Search for the cell housing the specified text and yield its [X, Y] center coordinate. 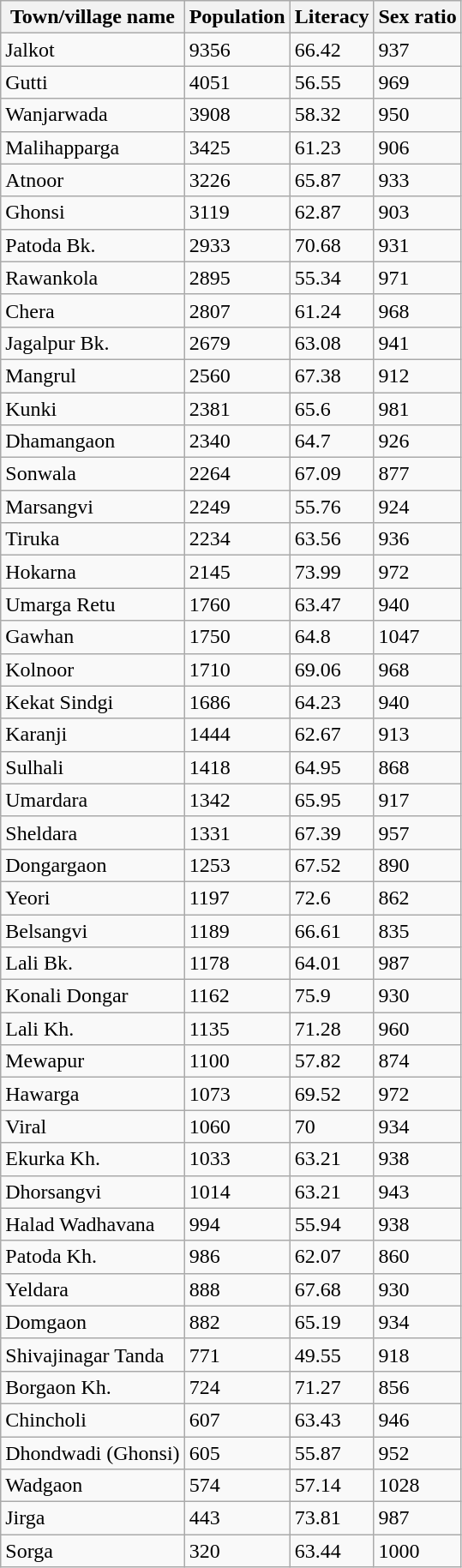
58.32 [332, 115]
952 [417, 1453]
75.9 [332, 996]
63.08 [332, 343]
Sheldara [93, 832]
724 [237, 1387]
Dhorsangvi [93, 1192]
877 [417, 474]
Jagalpur Bk. [93, 343]
Hawarga [93, 1094]
860 [417, 1257]
Sonwala [93, 474]
Lali Bk. [93, 964]
2340 [237, 442]
Dhondwadi (Ghonsi) [93, 1453]
57.14 [332, 1486]
Viral [93, 1126]
Mangrul [93, 375]
Sex ratio [417, 17]
Population [237, 17]
1444 [237, 735]
941 [417, 343]
2807 [237, 310]
Shivajinagar Tanda [93, 1355]
771 [237, 1355]
61.24 [332, 310]
946 [417, 1420]
66.61 [332, 930]
933 [417, 180]
888 [237, 1289]
1162 [237, 996]
882 [237, 1322]
926 [417, 442]
918 [417, 1355]
912 [417, 375]
71.28 [332, 1029]
2249 [237, 507]
950 [417, 115]
1033 [237, 1159]
55.94 [332, 1224]
70.68 [332, 245]
986 [237, 1257]
1710 [237, 670]
2679 [237, 343]
Patoda Kh. [93, 1257]
64.7 [332, 442]
Wanjarwada [93, 115]
65.87 [332, 180]
906 [417, 147]
65.6 [332, 409]
Wadgaon [93, 1486]
971 [417, 278]
Domgaon [93, 1322]
63.44 [332, 1551]
63.56 [332, 539]
1253 [237, 865]
70 [332, 1126]
Malihapparga [93, 147]
62.07 [332, 1257]
943 [417, 1192]
574 [237, 1486]
Konali Dongar [93, 996]
Gawhan [93, 637]
890 [417, 865]
61.23 [332, 147]
55.87 [332, 1453]
49.55 [332, 1355]
981 [417, 409]
835 [417, 930]
Sorga [93, 1551]
2234 [237, 539]
1135 [237, 1029]
Karanji [93, 735]
67.38 [332, 375]
62.87 [332, 213]
1760 [237, 604]
605 [237, 1453]
2145 [237, 572]
868 [417, 767]
Yeldara [93, 1289]
443 [237, 1518]
1100 [237, 1061]
607 [237, 1420]
862 [417, 898]
Marsangvi [93, 507]
2381 [237, 409]
3226 [237, 180]
Kolnoor [93, 670]
55.76 [332, 507]
Jalkot [93, 50]
Patoda Bk. [93, 245]
903 [417, 213]
Dongargaon [93, 865]
1047 [417, 637]
Yeori [93, 898]
917 [417, 800]
937 [417, 50]
Chera [93, 310]
Ghonsi [93, 213]
874 [417, 1061]
Sulhali [93, 767]
1000 [417, 1551]
4051 [237, 82]
66.42 [332, 50]
Umardara [93, 800]
65.95 [332, 800]
Rawankola [93, 278]
Dhamangaon [93, 442]
Lali Kh. [93, 1029]
64.95 [332, 767]
969 [417, 82]
Hokarna [93, 572]
2895 [237, 278]
Ekurka Kh. [93, 1159]
994 [237, 1224]
62.67 [332, 735]
Tiruka [93, 539]
69.06 [332, 670]
2264 [237, 474]
71.27 [332, 1387]
65.19 [332, 1322]
73.81 [332, 1518]
64.8 [332, 637]
Chincholi [93, 1420]
Kunki [93, 409]
67.68 [332, 1289]
2933 [237, 245]
64.23 [332, 702]
3908 [237, 115]
931 [417, 245]
913 [417, 735]
69.52 [332, 1094]
1331 [237, 832]
63.47 [332, 604]
72.6 [332, 898]
1073 [237, 1094]
1197 [237, 898]
924 [417, 507]
Jirga [93, 1518]
856 [417, 1387]
1014 [237, 1192]
1686 [237, 702]
55.34 [332, 278]
957 [417, 832]
Atnoor [93, 180]
Halad Wadhavana [93, 1224]
64.01 [332, 964]
Gutti [93, 82]
1750 [237, 637]
67.39 [332, 832]
1028 [417, 1486]
57.82 [332, 1061]
56.55 [332, 82]
9356 [237, 50]
73.99 [332, 572]
936 [417, 539]
960 [417, 1029]
Literacy [332, 17]
3425 [237, 147]
67.52 [332, 865]
3119 [237, 213]
320 [237, 1551]
Belsangvi [93, 930]
1178 [237, 964]
2560 [237, 375]
Mewapur [93, 1061]
Town/village name [93, 17]
Borgaon Kh. [93, 1387]
Umarga Retu [93, 604]
1060 [237, 1126]
67.09 [332, 474]
1342 [237, 800]
63.43 [332, 1420]
1189 [237, 930]
1418 [237, 767]
Kekat Sindgi [93, 702]
